Identify which cell holds the provided text, then report its (x, y) central coordinate. 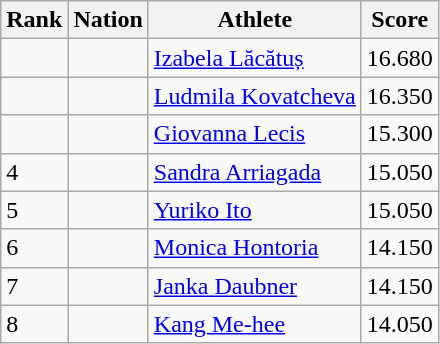
8 (34, 324)
6 (34, 248)
16.680 (400, 58)
Nation (108, 20)
Monica Hontoria (254, 248)
Izabela Lăcătuș (254, 58)
Rank (34, 20)
Athlete (254, 20)
15.300 (400, 134)
Kang Me-hee (254, 324)
4 (34, 172)
14.050 (400, 324)
Janka Daubner (254, 286)
Giovanna Lecis (254, 134)
16.350 (400, 96)
Sandra Arriagada (254, 172)
Ludmila Kovatcheva (254, 96)
Score (400, 20)
5 (34, 210)
7 (34, 286)
Yuriko Ito (254, 210)
